Determine the [X, Y] coordinate at the center of the cell enclosing the given text.  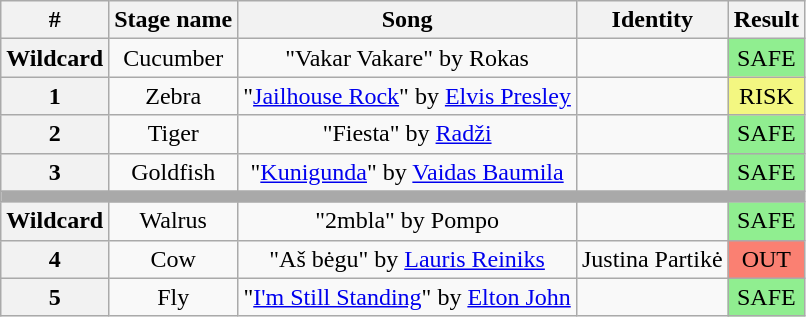
Goldfish [174, 172]
2 [55, 134]
Song [408, 20]
Zebra [174, 96]
3 [55, 172]
Fly [174, 297]
Stage name [174, 20]
"Aš bėgu" by Lauris Reiniks [408, 259]
Identity [652, 20]
"Fiesta" by Radži [408, 134]
Result [766, 20]
"Jailhouse Rock" by Elvis Presley [408, 96]
"I'm Still Standing" by Elton John [408, 297]
RISK [766, 96]
Walrus [174, 221]
"Kunigunda" by Vaidas Baumila [408, 172]
"2mbla" by Pompo [408, 221]
Tiger [174, 134]
4 [55, 259]
# [55, 20]
1 [55, 96]
Cow [174, 259]
OUT [766, 259]
5 [55, 297]
Justina Partikė [652, 259]
"Vakar Vakare" by Rokas [408, 58]
Cucumber [174, 58]
